Return the [x, y] coordinate for the center point of the cell that contains the specified text.  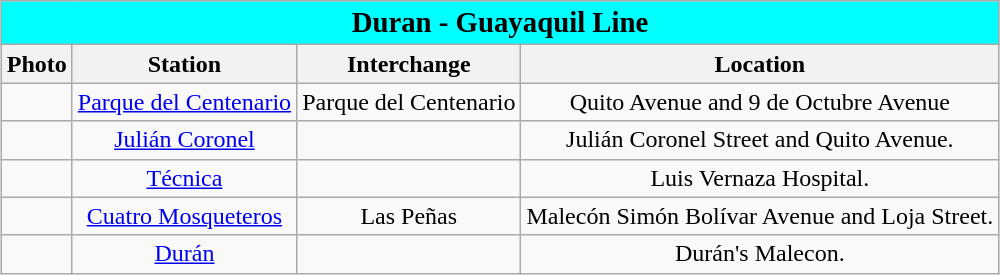
Interchange [409, 64]
Durán [184, 254]
Julián Coronel [184, 140]
Técnica [184, 178]
Julián Coronel Street and Quito Avenue. [760, 140]
Station [184, 64]
Duran - Guayaquil Line [500, 23]
Cuatro Mosqueteros [184, 216]
Location [760, 64]
Luis Vernaza Hospital. [760, 178]
Las Peñas [409, 216]
Malecón Simón Bolívar Avenue and Loja Street. [760, 216]
Quito Avenue and 9 de Octubre Avenue [760, 102]
Durán's Malecon. [760, 254]
Photo [36, 64]
